From the cell containing the given text, extract its center point as [X, Y] coordinate. 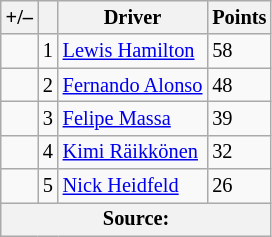
Driver [133, 17]
2 [48, 85]
Source: [136, 219]
Felipe Massa [133, 118]
58 [239, 51]
Points [239, 17]
4 [48, 152]
39 [239, 118]
Fernando Alonso [133, 85]
Nick Heidfeld [133, 186]
32 [239, 152]
48 [239, 85]
26 [239, 186]
Kimi Räikkönen [133, 152]
3 [48, 118]
Lewis Hamilton [133, 51]
+/– [20, 17]
1 [48, 51]
5 [48, 186]
